Extract the [x, y] coordinate from the center of the cell holding the provided text.  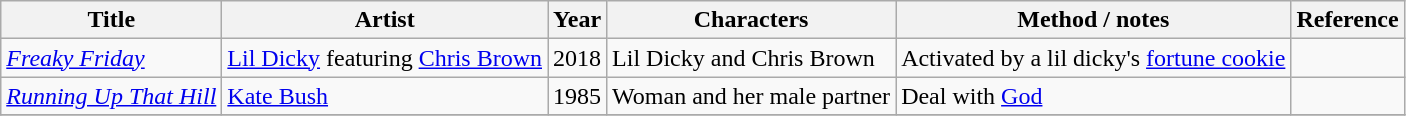
Woman and her male partner [752, 96]
Lil Dicky featuring Chris Brown [385, 58]
Characters [752, 20]
2018 [578, 58]
Method / notes [1094, 20]
Running Up That Hill [112, 96]
Freaky Friday [112, 58]
Title [112, 20]
Artist [385, 20]
Deal with God [1094, 96]
Lil Dicky and Chris Brown [752, 58]
1985 [578, 96]
Kate Bush [385, 96]
Year [578, 20]
Activated by a lil dicky's fortune cookie [1094, 58]
Reference [1348, 20]
